Return [X, Y] of the center of cell containing provided text 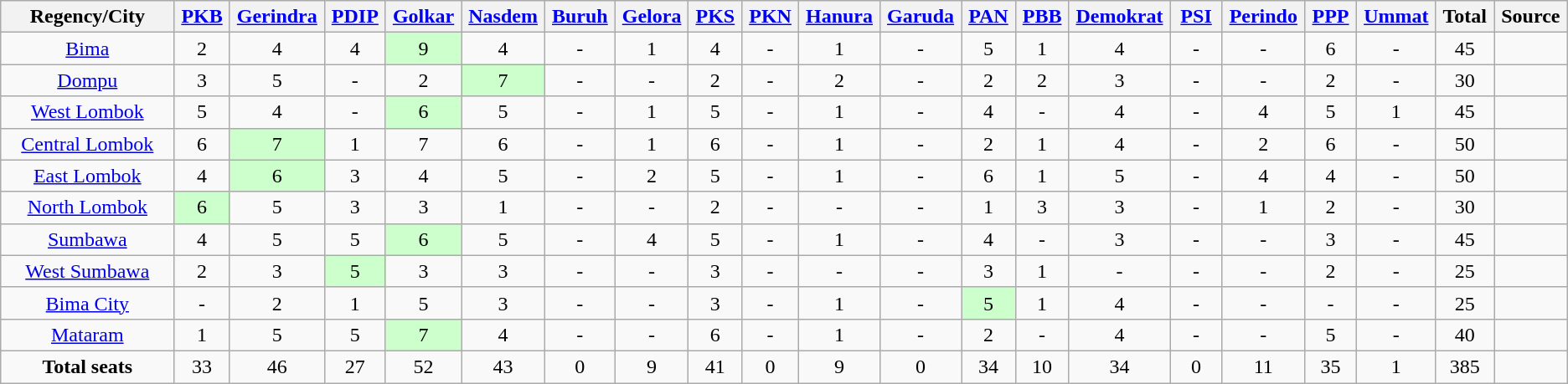
Central Lombok [87, 144]
46 [276, 366]
Perindo [1263, 17]
PKN [771, 17]
27 [355, 366]
33 [202, 366]
Gerindra [276, 17]
Gelora [652, 17]
385 [1465, 366]
Ummat [1396, 17]
Golkar [423, 17]
Bima City [87, 303]
PKB [202, 17]
40 [1465, 335]
PKS [715, 17]
PDIP [355, 17]
PAN [988, 17]
East Lombok [87, 176]
PBB [1042, 17]
41 [715, 366]
PSI [1196, 17]
Nasdem [503, 17]
Buruh [580, 17]
Mataram [87, 335]
52 [423, 366]
PPP [1330, 17]
Demokrat [1119, 17]
Dompu [87, 80]
Hanura [839, 17]
Bima [87, 49]
43 [503, 366]
Regency/City [87, 17]
11 [1263, 366]
North Lombok [87, 207]
West Lombok [87, 112]
Total [1465, 17]
Source [1531, 17]
West Sumbawa [87, 271]
35 [1330, 366]
10 [1042, 366]
Total seats [87, 366]
Garuda [921, 17]
Sumbawa [87, 239]
